Capture the cell that displays the provided text and extract its (x, y) central coordinate. 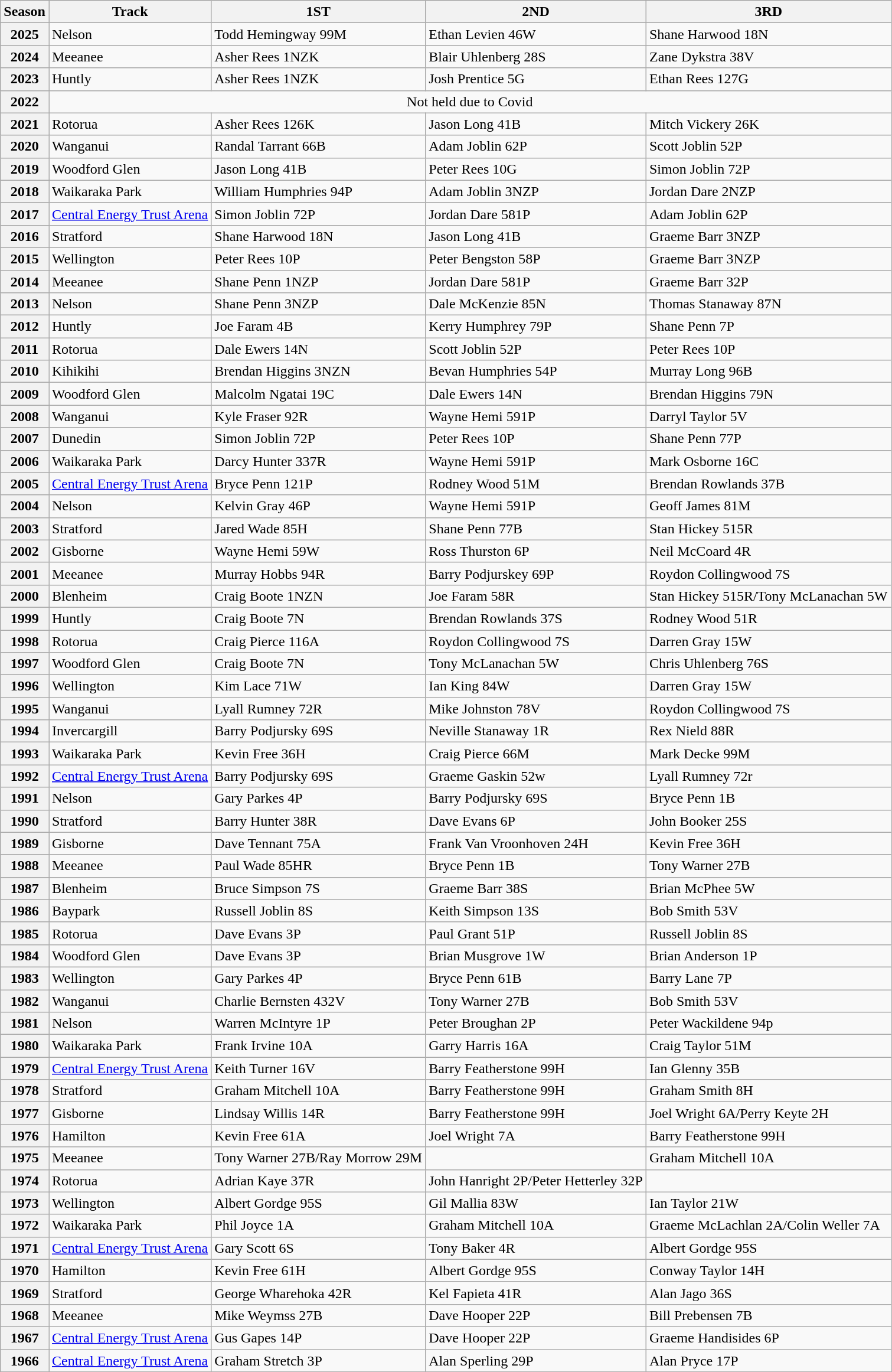
2009 (25, 394)
Brendan Higgins 79N (769, 394)
2017 (25, 214)
Mike Weymss 27B (319, 1315)
Kyle Fraser 92R (319, 416)
1983 (25, 978)
2025 (25, 34)
Kim Lace 71W (319, 686)
Graeme Barr 38S (536, 888)
Season (25, 12)
Ian Glenny 35B (769, 1068)
Josh Prentice 5G (536, 79)
2013 (25, 304)
Chris Uhlenberg 76S (769, 664)
Kihikihi (130, 371)
Warren McIntyre 1P (319, 1024)
1ST (319, 12)
Tony Baker 4R (536, 1248)
2024 (25, 57)
1982 (25, 1001)
Bryce Penn 61B (536, 978)
Dave Evans 6P (536, 821)
Alan Pryce 17P (769, 1360)
Geoff James 81M (769, 506)
Conway Taylor 14H (769, 1270)
Joe Faram 58R (536, 596)
Neville Stanaway 1R (536, 731)
2ND (536, 12)
Kevin Free 61A (319, 1136)
1999 (25, 618)
Asher Rees 126K (319, 124)
Malcolm Ngatai 19C (319, 394)
Joel Wright 7A (536, 1136)
Wayne Hemi 59W (319, 551)
1980 (25, 1046)
Darcy Hunter 337R (319, 461)
1967 (25, 1338)
Bryce Penn 121P (319, 484)
Brian Anderson 1P (769, 956)
Lyall Rumney 72R (319, 709)
1986 (25, 911)
Joe Faram 4B (319, 327)
Alan Sperling 29P (536, 1360)
1993 (25, 754)
2010 (25, 371)
Track (130, 12)
1990 (25, 821)
1996 (25, 686)
Ian King 84W (536, 686)
Kel Fapieta 41R (536, 1293)
Mike Johnston 78V (536, 709)
1975 (25, 1158)
Peter Wackildene 94p (769, 1024)
Dale McKenzie 85N (536, 304)
Shane Penn 3NZP (319, 304)
Mark Osborne 16C (769, 461)
Graham Smith 8H (769, 1091)
1969 (25, 1293)
Frank Irvine 10A (319, 1046)
Brendan Rowlands 37S (536, 618)
Tony Warner 27B/Ray Morrow 29M (319, 1158)
Shane Penn 7P (769, 327)
2012 (25, 327)
Adam Joblin 3NZP (536, 191)
1998 (25, 641)
Baypark (130, 911)
Graeme Barr 32P (769, 282)
Blair Uhlenberg 28S (536, 57)
1974 (25, 1181)
Gus Gapes 14P (319, 1338)
Not held due to Covid (470, 102)
1971 (25, 1248)
Alan Jago 36S (769, 1293)
1977 (25, 1113)
2001 (25, 573)
1973 (25, 1203)
2002 (25, 551)
Rodney Wood 51R (769, 618)
Barry Lane 7P (769, 978)
1979 (25, 1068)
1978 (25, 1091)
Frank Van Vroonhoven 24H (536, 843)
1988 (25, 866)
John Booker 25S (769, 821)
Ethan Rees 127G (769, 79)
Bevan Humphries 54P (536, 371)
2011 (25, 349)
Brendan Higgins 3NZN (319, 371)
Stan Hickey 515R/Tony McLanachan 5W (769, 596)
Peter Rees 10G (536, 169)
Peter Broughan 2P (536, 1024)
3RD (769, 12)
Craig Boote 1NZN (319, 596)
Bruce Simpson 7S (319, 888)
1968 (25, 1315)
Keith Turner 16V (319, 1068)
1981 (25, 1024)
2020 (25, 146)
Jordan Dare 2NZP (769, 191)
2005 (25, 484)
Mitch Vickery 26K (769, 124)
1970 (25, 1270)
Tony McLanachan 5W (536, 664)
2004 (25, 506)
Zane Dykstra 38V (769, 57)
Jared Wade 85H (319, 529)
1995 (25, 709)
2023 (25, 79)
Dave Tennant 75A (319, 843)
Brian Musgrove 1W (536, 956)
Brendan Rowlands 37B (769, 484)
1989 (25, 843)
Neil McCoard 4R (769, 551)
Lindsay Willis 14R (319, 1113)
2016 (25, 236)
Kevin Free 61H (319, 1270)
Barry Podjurskey 69P (536, 573)
2006 (25, 461)
Gary Scott 6S (319, 1248)
Shane Penn 77P (769, 439)
Todd Hemingway 99M (319, 34)
1985 (25, 933)
Gil Mallia 83W (536, 1203)
Kelvin Gray 46P (319, 506)
Paul Wade 85HR (319, 866)
1991 (25, 799)
Charlie Bernsten 432V (319, 1001)
1997 (25, 664)
2007 (25, 439)
Randal Tarrant 66B (319, 146)
2019 (25, 169)
George Wharehoka 42R (319, 1293)
2018 (25, 191)
Joel Wright 6A/Perry Keyte 2H (769, 1113)
1994 (25, 731)
Rodney Wood 51M (536, 484)
Graeme Handisides 6P (769, 1338)
Peter Bengston 58P (536, 259)
Adrian Kaye 37R (319, 1181)
Ross Thurston 6P (536, 551)
Darryl Taylor 5V (769, 416)
Barry Hunter 38R (319, 821)
Lyall Rumney 72r (769, 776)
Paul Grant 51P (536, 933)
Rex Nield 88R (769, 731)
Murray Hobbs 94R (319, 573)
Dunedin (130, 439)
1976 (25, 1136)
Graham Stretch 3P (319, 1360)
Brian McPhee 5W (769, 888)
1987 (25, 888)
2022 (25, 102)
Shane Penn 77B (536, 529)
Keith Simpson 13S (536, 911)
2014 (25, 282)
John Hanright 2P/Peter Hetterley 32P (536, 1181)
Craig Pierce 66M (536, 754)
Graeme Gaskin 52w (536, 776)
2015 (25, 259)
1984 (25, 956)
Graeme McLachlan 2A/Colin Weller 7A (769, 1226)
Phil Joyce 1A (319, 1226)
1972 (25, 1226)
Kerry Humphrey 79P (536, 327)
Ethan Levien 46W (536, 34)
Stan Hickey 515R (769, 529)
1966 (25, 1360)
Craig Pierce 116A (319, 641)
2003 (25, 529)
Garry Harris 16A (536, 1046)
2021 (25, 124)
William Humphries 94P (319, 191)
2000 (25, 596)
Shane Penn 1NZP (319, 282)
1992 (25, 776)
Murray Long 96B (769, 371)
Bill Prebensen 7B (769, 1315)
Mark Decke 99M (769, 754)
Invercargill (130, 731)
Craig Taylor 51M (769, 1046)
2008 (25, 416)
Thomas Stanaway 87N (769, 304)
Ian Taylor 21W (769, 1203)
